From the cell containing the given text, extract its center point as [X, Y] coordinate. 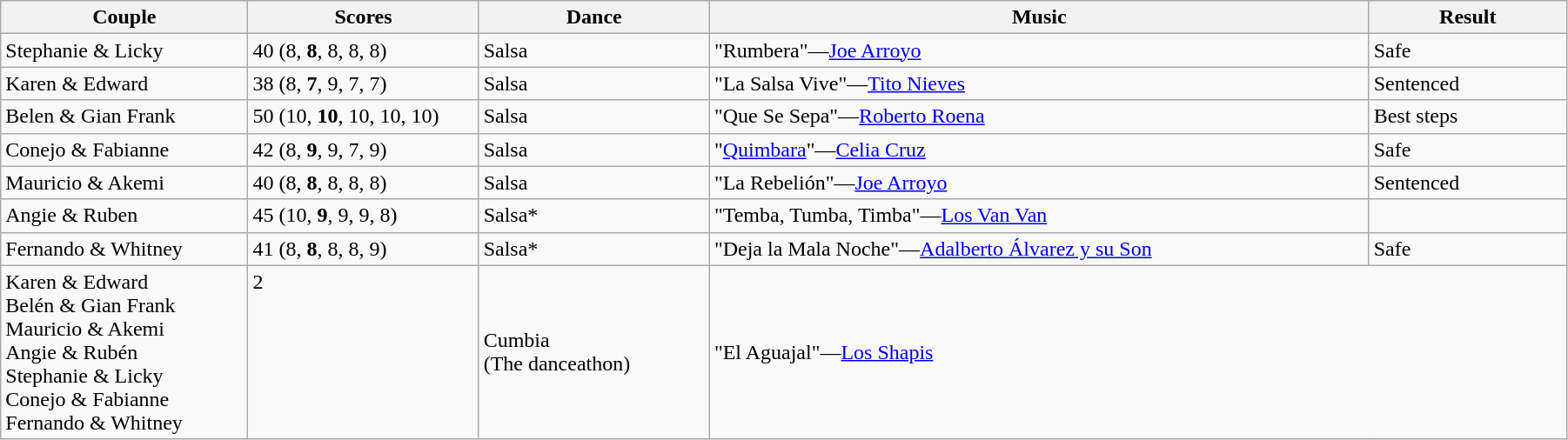
"La Rebelión"—Joe Arroyo [1039, 183]
Couple [124, 17]
"Deja la Mala Noche"—Adalberto Álvarez y su Son [1039, 249]
Angie & Ruben [124, 216]
Conejo & Fabianne [124, 150]
Mauricio & Akemi [124, 183]
Scores [364, 17]
45 (10, 9, 9, 9, 8) [364, 216]
Stephanie & Licky [124, 50]
"Temba, Tumba, Timba"—Los Van Van [1039, 216]
Dance [593, 17]
Karen & EdwardBelén & Gian FrankMauricio & AkemiAngie & RubénStephanie & LickyConejo & FabianneFernando & Whitney [124, 352]
Karen & Edward [124, 83]
Result [1467, 17]
"Quimbara"—Celia Cruz [1039, 150]
Fernando & Whitney [124, 249]
"Que Se Sepa"—Roberto Roena [1039, 117]
Cumbia(The danceathon) [593, 352]
"La Salsa Vive"—Tito Nieves [1039, 83]
50 (10, 10, 10, 10, 10) [364, 117]
"Rumbera"—Joe Arroyo [1039, 50]
Best steps [1467, 117]
41 (8, 8, 8, 8, 9) [364, 249]
2 [364, 352]
"El Aguajal"—Los Shapis [1138, 352]
Belen & Gian Frank [124, 117]
42 (8, 9, 9, 7, 9) [364, 150]
38 (8, 7, 9, 7, 7) [364, 83]
Music [1039, 17]
